Pinpoint the cell where the given text exists, returning its (X, Y) midpoint coordinate. 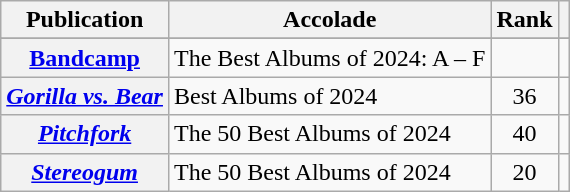
20 (524, 172)
Publication (85, 20)
Accolade (329, 20)
36 (524, 96)
Stereogum (85, 172)
The Best Albums of 2024: A – F (329, 58)
Gorilla vs. Bear (85, 96)
Best Albums of 2024 (329, 96)
Pitchfork (85, 134)
Bandcamp (85, 58)
40 (524, 134)
Rank (524, 20)
